Determine the (x, y) coordinate at the center of the cell enclosing the given text.  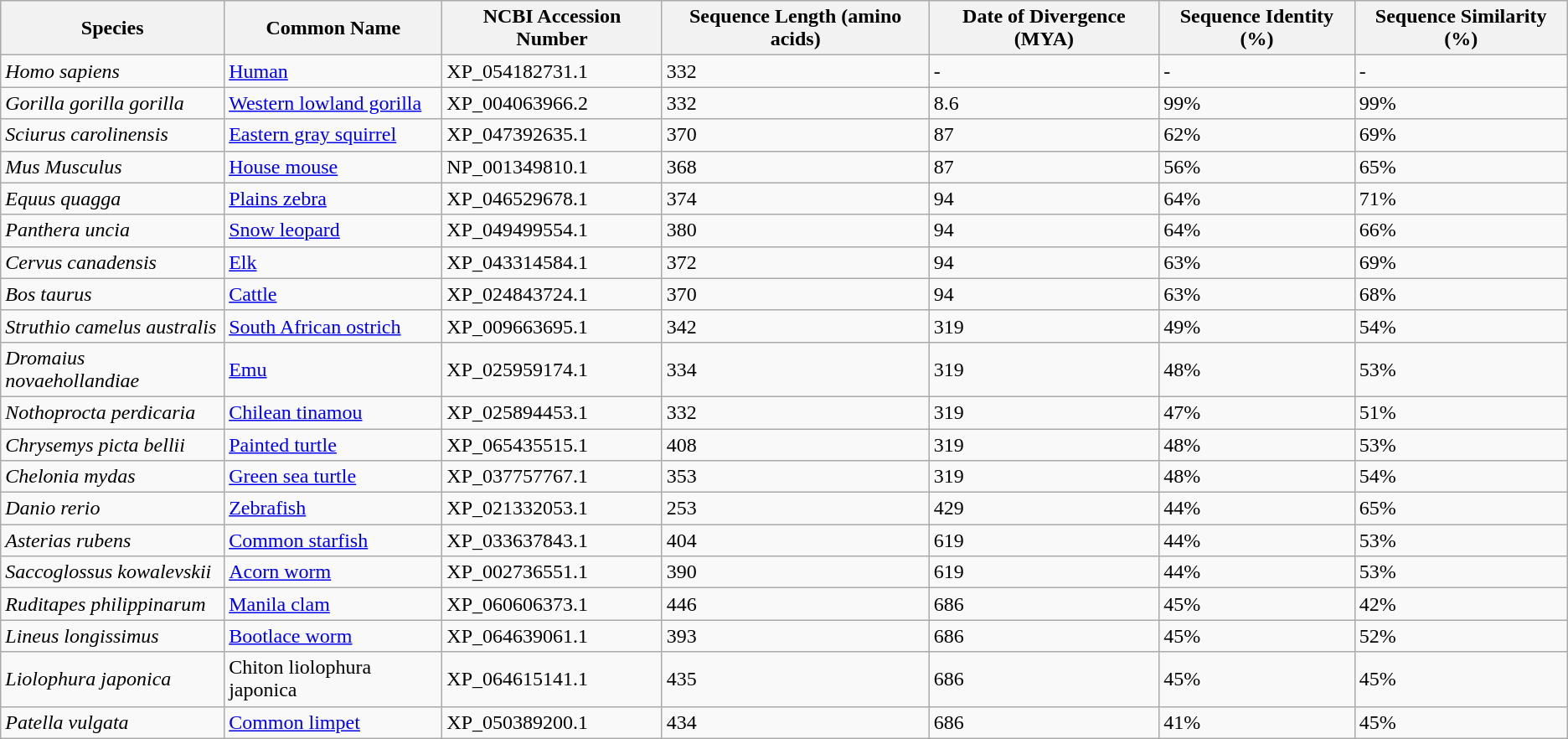
51% (1461, 412)
Nothoprocta perdicaria (112, 412)
XP_046529678.1 (553, 199)
390 (796, 572)
Snow leopard (333, 230)
Date of Divergence (MYA) (1044, 28)
Bootlace worm (333, 636)
Sequence Identity (%) (1256, 28)
56% (1256, 167)
8.6 (1044, 103)
Chilean tinamou (333, 412)
XP_037757767.1 (553, 477)
Asterias rubens (112, 540)
Human (333, 71)
334 (796, 369)
Emu (333, 369)
XP_025959174.1 (553, 369)
Zebrafish (333, 509)
Western lowland gorilla (333, 103)
52% (1461, 636)
XP_033637843.1 (553, 540)
Plains zebra (333, 199)
Species (112, 28)
Equus quagga (112, 199)
66% (1461, 230)
380 (796, 230)
Acorn worm (333, 572)
XP_009663695.1 (553, 326)
XP_050389200.1 (553, 722)
Ruditapes philippinarum (112, 604)
NP_001349810.1 (553, 167)
Saccoglossus kowalevskii (112, 572)
429 (1044, 509)
XP_064639061.1 (553, 636)
XP_002736551.1 (553, 572)
434 (796, 722)
Lineus longissimus (112, 636)
Sequence Length (amino acids) (796, 28)
Chrysemys picta bellii (112, 445)
Sequence Similarity (%) (1461, 28)
Sciurus carolinensis (112, 135)
Cervus canadensis (112, 262)
374 (796, 199)
XP_064615141.1 (553, 679)
42% (1461, 604)
71% (1461, 199)
Dromaius novaehollandiae (112, 369)
XP_043314584.1 (553, 262)
Patella vulgata (112, 722)
XP_049499554.1 (553, 230)
62% (1256, 135)
47% (1256, 412)
Chelonia mydas (112, 477)
Common Name (333, 28)
408 (796, 445)
Mus Musculus (112, 167)
Eastern gray squirrel (333, 135)
Homo sapiens (112, 71)
XP_024843724.1 (553, 294)
Elk (333, 262)
Panthera uncia (112, 230)
Gorilla gorilla gorilla (112, 103)
Struthio camelus australis (112, 326)
Manila clam (333, 604)
372 (796, 262)
49% (1256, 326)
South African ostrich (333, 326)
Painted turtle (333, 445)
368 (796, 167)
XP_047392635.1 (553, 135)
XP_065435515.1 (553, 445)
XP_021332053.1 (553, 509)
404 (796, 540)
Danio rerio (112, 509)
Common limpet (333, 722)
41% (1256, 722)
XP_060606373.1 (553, 604)
446 (796, 604)
Chiton liolophura japonica (333, 679)
Liolophura japonica (112, 679)
Common starfish (333, 540)
435 (796, 679)
Bos taurus (112, 294)
393 (796, 636)
XP_054182731.1 (553, 71)
68% (1461, 294)
Cattle (333, 294)
XP_004063966.2 (553, 103)
Green sea turtle (333, 477)
House mouse (333, 167)
253 (796, 509)
XP_025894453.1 (553, 412)
NCBI Accession Number (553, 28)
342 (796, 326)
353 (796, 477)
